Detect which cell encompasses the target text, then output its [X, Y] center coordinate. 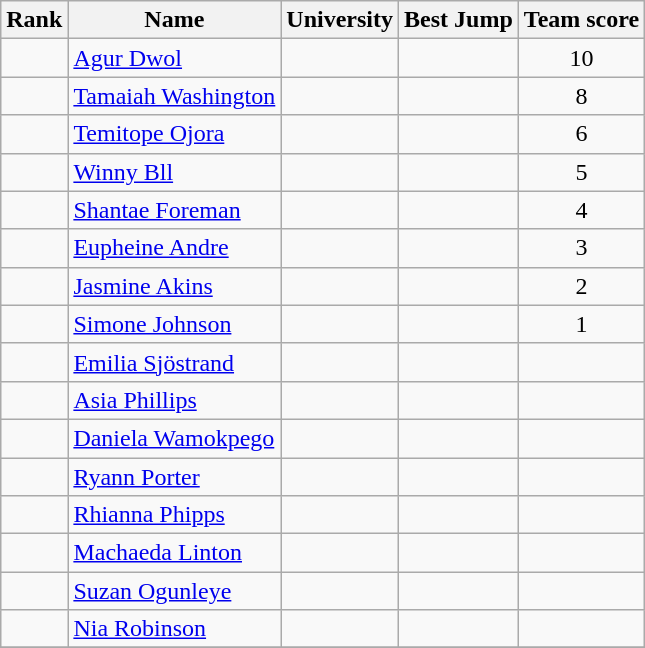
Shantae Foreman [174, 210]
Best Jump [459, 20]
6 [581, 134]
Ryann Porter [174, 477]
Emilia Sjöstrand [174, 362]
Winny Bll [174, 172]
2 [581, 286]
Daniela Wamokpego [174, 438]
Rhianna Phipps [174, 515]
Simone Johnson [174, 324]
Nia Robinson [174, 629]
5 [581, 172]
Tamaiah Washington [174, 96]
University [340, 20]
Name [174, 20]
Rank [34, 20]
Temitope Ojora [174, 134]
1 [581, 324]
Machaeda Linton [174, 553]
4 [581, 210]
Jasmine Akins [174, 286]
Eupheine Andre [174, 248]
Asia Phillips [174, 400]
Team score [581, 20]
10 [581, 58]
Agur Dwol [174, 58]
8 [581, 96]
3 [581, 248]
Suzan Ogunleye [174, 591]
